Determine the [x, y] coordinate at the center of the cell enclosing the given text.  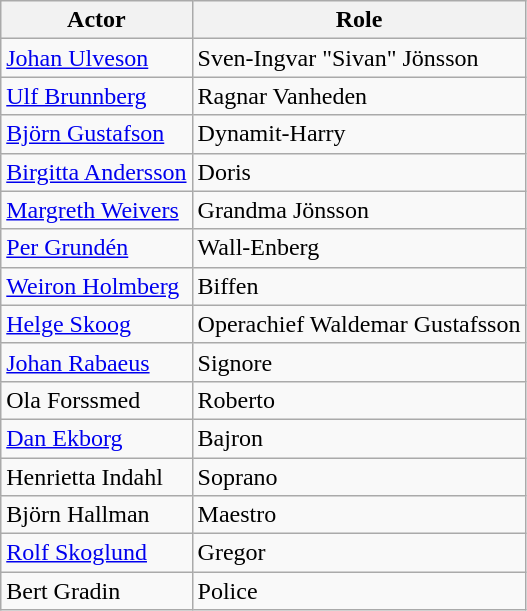
Biffen [359, 286]
Actor [96, 20]
Björn Gustafson [96, 134]
Johan Rabaeus [96, 362]
Per Grundén [96, 248]
Henrietta Indahl [96, 477]
Operachief Waldemar Gustafsson [359, 324]
Bert Gradin [96, 591]
Ulf Brunnberg [96, 96]
Ola Forssmed [96, 400]
Rolf Skoglund [96, 553]
Police [359, 591]
Gregor [359, 553]
Sven-Ingvar "Sivan" Jönsson [359, 58]
Dan Ekborg [96, 438]
Roberto [359, 400]
Dynamit-Harry [359, 134]
Ragnar Vanheden [359, 96]
Role [359, 20]
Soprano [359, 477]
Björn Hallman [96, 515]
Wall-Enberg [359, 248]
Helge Skoog [96, 324]
Johan Ulveson [96, 58]
Bajron [359, 438]
Weiron Holmberg [96, 286]
Doris [359, 172]
Signore [359, 362]
Grandma Jönsson [359, 210]
Birgitta Andersson [96, 172]
Maestro [359, 515]
Margreth Weivers [96, 210]
